Find where the given text appears and provide that cell's center as (X, Y) coordinate. 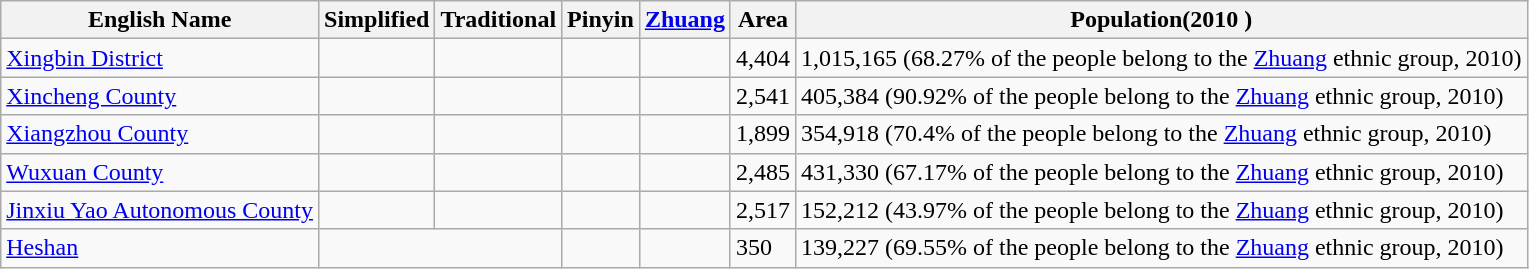
354,918 (70.4% of the people belong to the Zhuang ethnic group, 2010) (1162, 134)
Simplified (377, 20)
4,404 (762, 58)
Population(2010 ) (1162, 20)
2,485 (762, 172)
Zhuang (684, 20)
Jinxiu Yao Autonomous County (160, 210)
Traditional (498, 20)
350 (762, 248)
139,227 (69.55% of the people belong to the Zhuang ethnic group, 2010) (1162, 248)
Xiangzhou County (160, 134)
2,541 (762, 96)
English Name (160, 20)
Xincheng County (160, 96)
405,384 (90.92% of the people belong to the Zhuang ethnic group, 2010) (1162, 96)
2,517 (762, 210)
1,899 (762, 134)
Heshan (160, 248)
152,212 (43.97% of the people belong to the Zhuang ethnic group, 2010) (1162, 210)
Pinyin (601, 20)
Wuxuan County (160, 172)
1,015,165 (68.27% of the people belong to the Zhuang ethnic group, 2010) (1162, 58)
Area (762, 20)
431,330 (67.17% of the people belong to the Zhuang ethnic group, 2010) (1162, 172)
Xingbin District (160, 58)
